Provide the [x, y] coordinate of the cell's center where the given text is located.  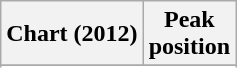
Chart (2012) [72, 34]
Peakposition [189, 34]
